Output the [X, Y] coordinate of the center of the cell containing the given text.  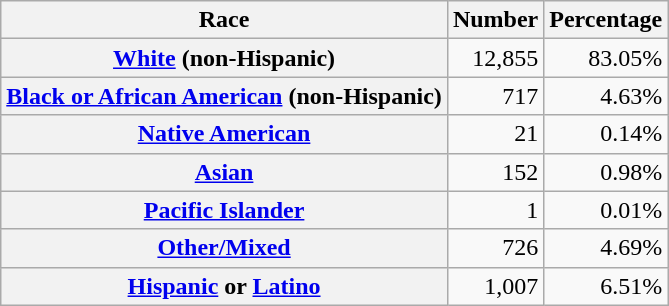
152 [495, 172]
726 [495, 248]
Asian [224, 172]
4.63% [606, 96]
Black or African American (non-Hispanic) [224, 96]
Native American [224, 134]
1 [495, 210]
0.98% [606, 172]
White (non-Hispanic) [224, 58]
Pacific Islander [224, 210]
1,007 [495, 286]
717 [495, 96]
Number [495, 20]
83.05% [606, 58]
Race [224, 20]
12,855 [495, 58]
21 [495, 134]
0.01% [606, 210]
Other/Mixed [224, 248]
Hispanic or Latino [224, 286]
0.14% [606, 134]
6.51% [606, 286]
Percentage [606, 20]
4.69% [606, 248]
